For the text-containing cell, return its midpoint in [X, Y] coordinate format. 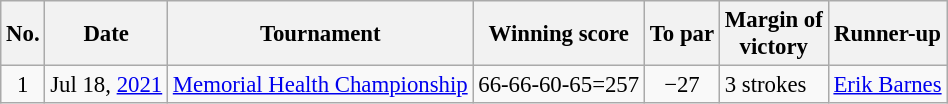
Memorial Health Championship [320, 85]
66-66-60-65=257 [559, 85]
Runner-up [888, 34]
Tournament [320, 34]
3 strokes [774, 85]
−27 [682, 85]
Jul 18, 2021 [106, 85]
Winning score [559, 34]
1 [23, 85]
No. [23, 34]
Date [106, 34]
Erik Barnes [888, 85]
Margin ofvictory [774, 34]
To par [682, 34]
